Scan for the cell matching the given text and deliver its [X, Y] coordinate at center. 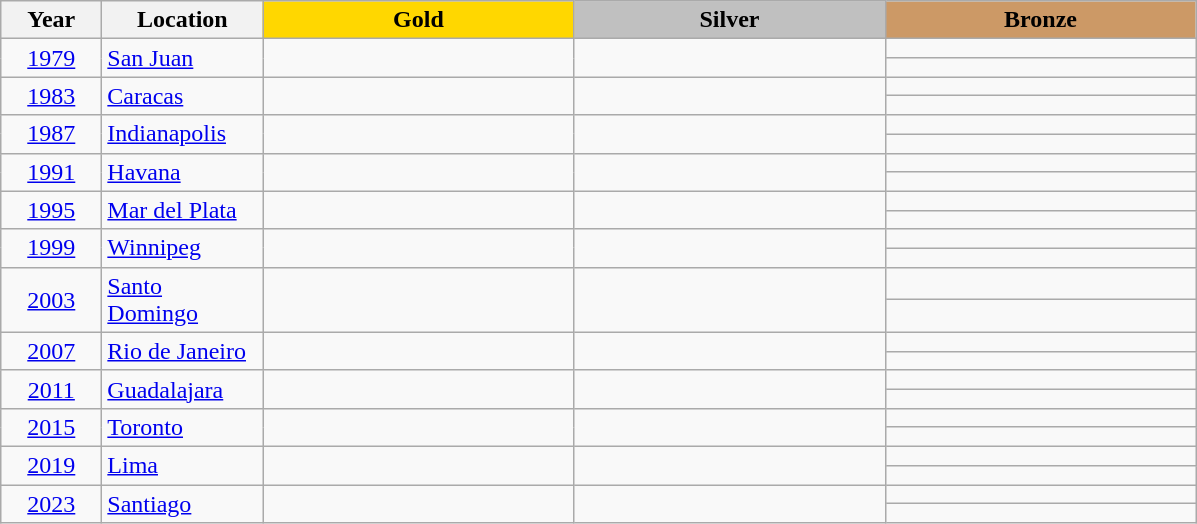
Year [52, 20]
1999 [52, 248]
Guadalajara [182, 389]
1983 [52, 96]
Caracas [182, 96]
Lima [182, 465]
1979 [52, 58]
Toronto [182, 427]
1991 [52, 172]
2019 [52, 465]
Indianapolis [182, 134]
2023 [52, 503]
Gold [418, 20]
2003 [52, 300]
Mar del Plata [182, 210]
1995 [52, 210]
2007 [52, 351]
Santiago [182, 503]
Location [182, 20]
Silver [730, 20]
2015 [52, 427]
Santo Domingo [182, 300]
San Juan [182, 58]
2011 [52, 389]
1987 [52, 134]
Bronze [1040, 20]
Rio de Janeiro [182, 351]
Winnipeg [182, 248]
Havana [182, 172]
